From the cell containing the given text, extract its center point as [X, Y] coordinate. 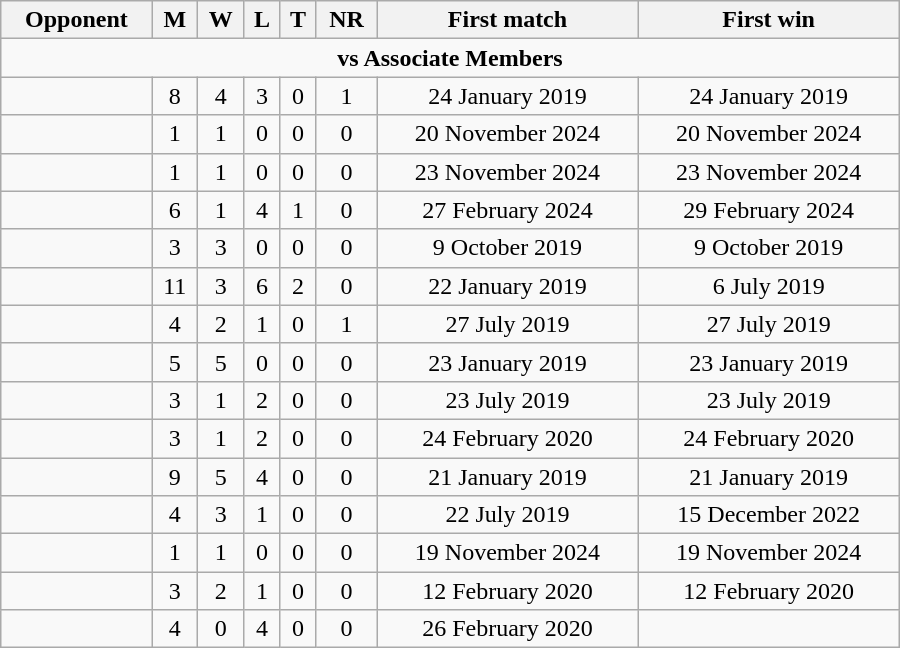
15 December 2022 [768, 515]
NR [346, 20]
9 [174, 477]
W [220, 20]
First win [768, 20]
vs Associate Members [450, 58]
26 February 2020 [508, 629]
M [174, 20]
Opponent [76, 20]
T [298, 20]
29 February 2024 [768, 210]
First match [508, 20]
6 July 2019 [768, 286]
22 January 2019 [508, 286]
8 [174, 96]
27 February 2024 [508, 210]
22 July 2019 [508, 515]
L [262, 20]
11 [174, 286]
